Locate the cell with the specified text and output its [x, y] center coordinate. 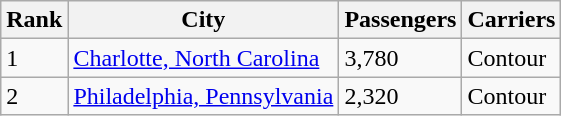
Rank [34, 20]
1 [34, 58]
Passengers [400, 20]
2 [34, 96]
2,320 [400, 96]
Philadelphia, Pennsylvania [204, 96]
City [204, 20]
Carriers [512, 20]
3,780 [400, 58]
Charlotte, North Carolina [204, 58]
